Scan for the cell matching the given text and deliver its [X, Y] coordinate at center. 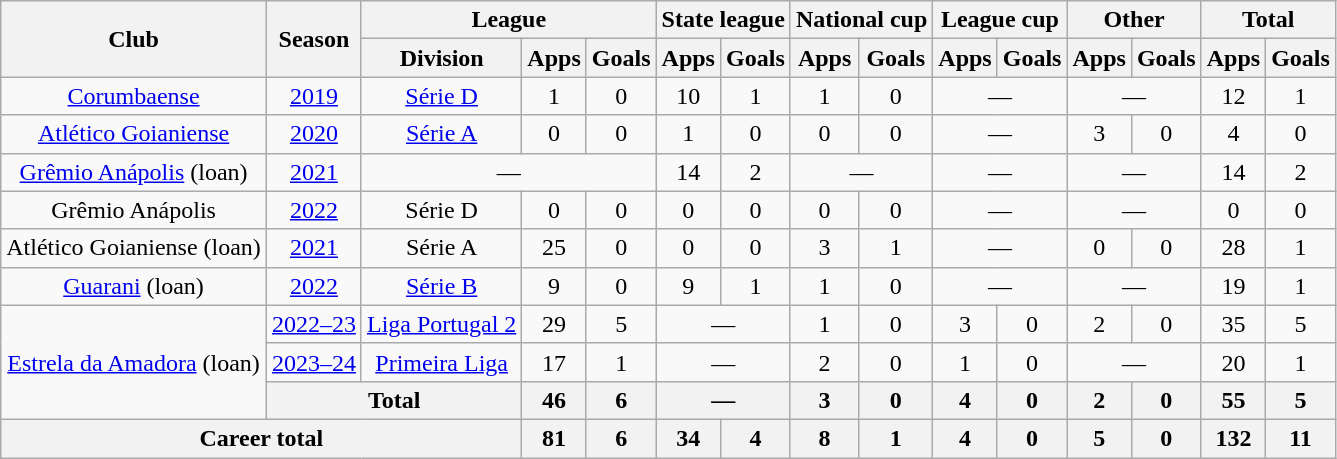
Other [1134, 20]
Atlético Goianiense [134, 134]
8 [824, 438]
11 [1301, 438]
2019 [314, 96]
2023–24 [314, 362]
132 [1233, 438]
Grêmio Anápolis [134, 210]
2020 [314, 134]
10 [688, 96]
46 [554, 400]
20 [1233, 362]
Season [314, 39]
Primeira Liga [441, 362]
Guarani (loan) [134, 286]
Club [134, 39]
Atlético Goianiense (loan) [134, 248]
Liga Portugal 2 [441, 324]
81 [554, 438]
Grêmio Anápolis (loan) [134, 172]
Estrela da Amadora (loan) [134, 362]
34 [688, 438]
Career total [262, 438]
Série B [441, 286]
National cup [861, 20]
25 [554, 248]
29 [554, 324]
State league [723, 20]
Division [441, 58]
28 [1233, 248]
19 [1233, 286]
17 [554, 362]
2022–23 [314, 324]
League cup [1000, 20]
12 [1233, 96]
League [508, 20]
35 [1233, 324]
Corumbaense [134, 96]
55 [1233, 400]
